Extract the [X, Y] coordinate from the center of the cell holding the provided text.  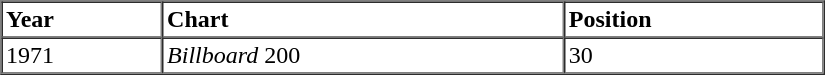
30 [694, 56]
Chart [364, 20]
Position [694, 20]
Billboard 200 [364, 56]
1971 [82, 56]
Year [82, 20]
